Output the [X, Y] coordinate of the center of the cell containing the given text.  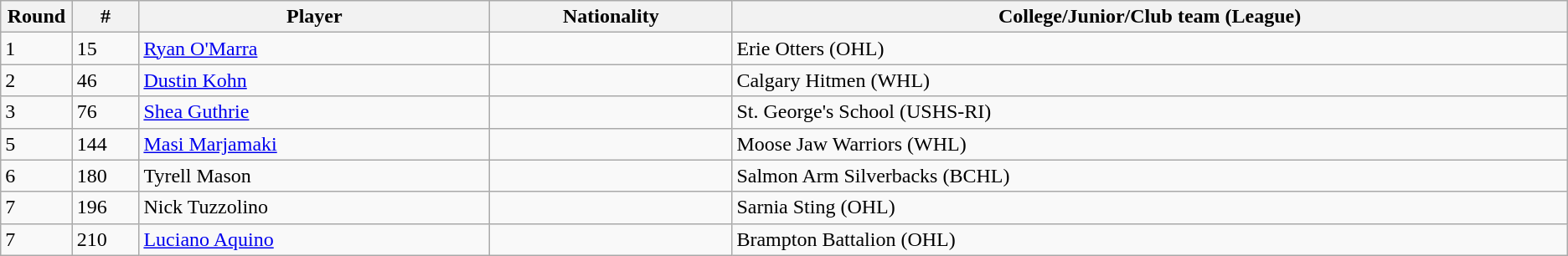
180 [106, 176]
15 [106, 49]
196 [106, 207]
3 [37, 112]
College/Junior/Club team (League) [1149, 17]
1 [37, 49]
Round [37, 17]
6 [37, 176]
# [106, 17]
Brampton Battalion (OHL) [1149, 239]
Player [315, 17]
Erie Otters (OHL) [1149, 49]
Sarnia Sting (OHL) [1149, 207]
144 [106, 144]
Tyrell Mason [315, 176]
2 [37, 80]
St. George's School (USHS-RI) [1149, 112]
46 [106, 80]
Salmon Arm Silverbacks (BCHL) [1149, 176]
210 [106, 239]
Dustin Kohn [315, 80]
76 [106, 112]
Nick Tuzzolino [315, 207]
5 [37, 144]
Ryan O'Marra [315, 49]
Shea Guthrie [315, 112]
Calgary Hitmen (WHL) [1149, 80]
Masi Marjamaki [315, 144]
Moose Jaw Warriors (WHL) [1149, 144]
Nationality [611, 17]
Luciano Aquino [315, 239]
